Output the (X, Y) coordinate of the center of the cell containing the given text.  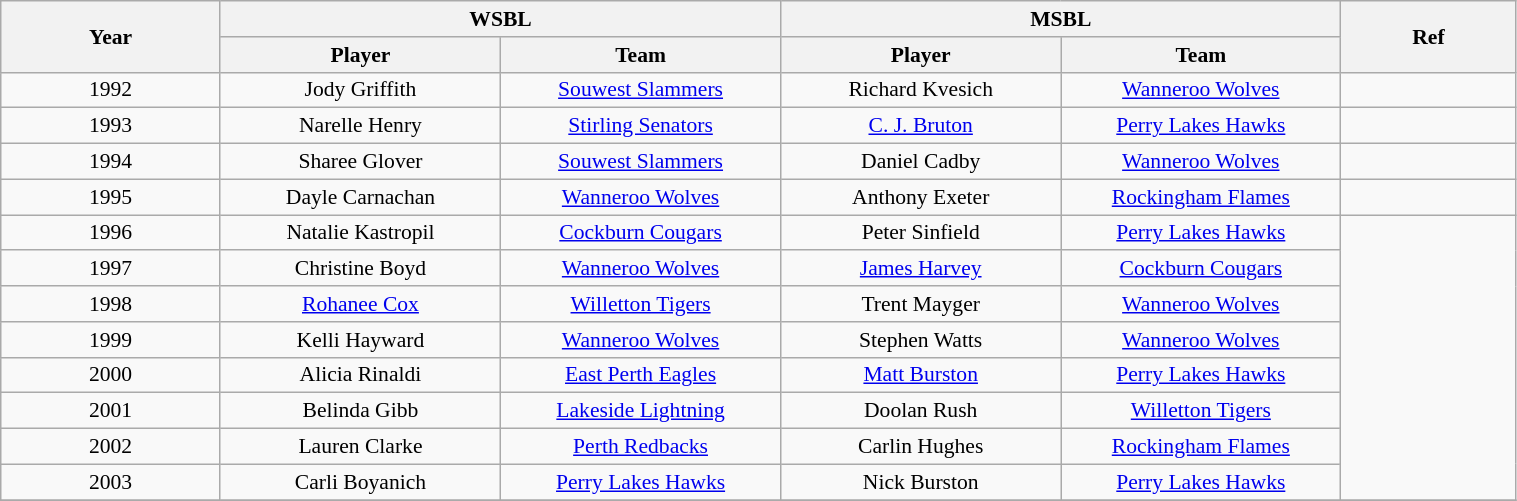
1997 (111, 269)
1992 (111, 90)
2002 (111, 447)
Ref (1428, 36)
Richard Kvesich (921, 90)
Narelle Henry (360, 126)
Dayle Carnachan (360, 197)
1993 (111, 126)
Daniel Cadby (921, 162)
Belinda Gibb (360, 411)
Lauren Clarke (360, 447)
1994 (111, 162)
Rohanee Cox (360, 304)
East Perth Eagles (641, 375)
Matt Burston (921, 375)
Lakeside Lightning (641, 411)
C. J. Bruton (921, 126)
Carlin Hughes (921, 447)
Anthony Exeter (921, 197)
2000 (111, 375)
Kelli Hayward (360, 340)
Stephen Watts (921, 340)
Natalie Kastropil (360, 233)
MSBL (1061, 19)
Sharee Glover (360, 162)
2001 (111, 411)
1996 (111, 233)
1998 (111, 304)
Jody Griffith (360, 90)
James Harvey (921, 269)
2003 (111, 482)
WSBL (500, 19)
Year (111, 36)
Alicia Rinaldi (360, 375)
Doolan Rush (921, 411)
Nick Burston (921, 482)
Trent Mayger (921, 304)
1999 (111, 340)
Stirling Senators (641, 126)
Christine Boyd (360, 269)
Carli Boyanich (360, 482)
Perth Redbacks (641, 447)
Peter Sinfield (921, 233)
1995 (111, 197)
